Capture the cell that displays the provided text and extract its (X, Y) central coordinate. 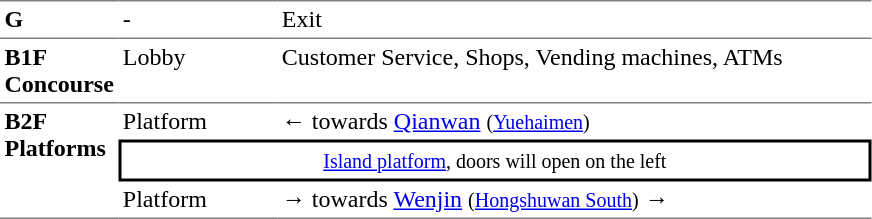
- (198, 19)
Lobby (198, 71)
G (59, 19)
Customer Service, Shops, Vending machines, ATMs (574, 71)
← towards Qianwan (Yuehaimen) (574, 122)
Island platform, doors will open on the left (494, 161)
Exit (574, 19)
B1FConcourse (59, 71)
Platform (198, 122)
